Capture the cell that displays the provided text and extract its (x, y) central coordinate. 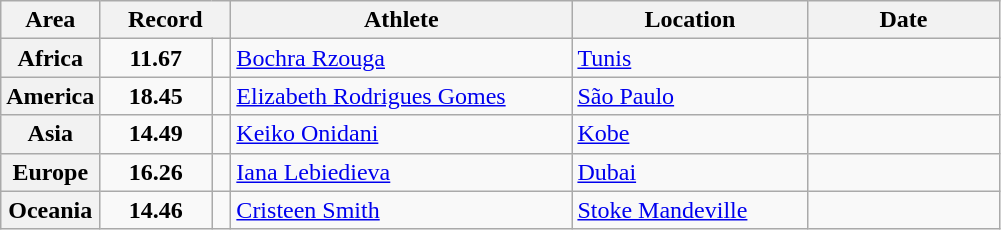
Bochra Rzouga (402, 58)
11.67 (156, 58)
Dubai (690, 172)
Date (904, 20)
14.46 (156, 210)
America (50, 96)
Athlete (402, 20)
16.26 (156, 172)
Europe (50, 172)
Elizabeth Rodrigues Gomes (402, 96)
Location (690, 20)
18.45 (156, 96)
Tunis (690, 58)
Keiko Onidani (402, 134)
Oceania (50, 210)
Area (50, 20)
São Paulo (690, 96)
Iana Lebiedieva (402, 172)
Record (166, 20)
Stoke Mandeville (690, 210)
Asia (50, 134)
Kobe (690, 134)
Cristeen Smith (402, 210)
14.49 (156, 134)
Africa (50, 58)
